From the cell containing the given text, extract its center point as [X, Y] coordinate. 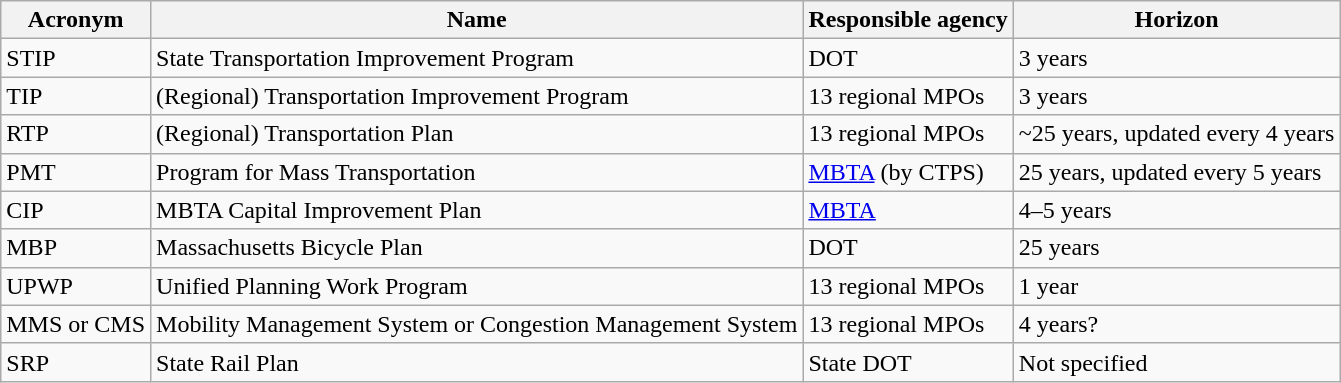
Acronym [76, 20]
25 years [1176, 248]
Responsible agency [908, 20]
State DOT [908, 362]
Unified Planning Work Program [477, 286]
UPWP [76, 286]
MBP [76, 248]
STIP [76, 58]
Name [477, 20]
RTP [76, 134]
4–5 years [1176, 210]
(Regional) Transportation Improvement Program [477, 96]
25 years, updated every 5 years [1176, 172]
Program for Mass Transportation [477, 172]
4 years? [1176, 324]
1 year [1176, 286]
(Regional) Transportation Plan [477, 134]
Horizon [1176, 20]
SRP [76, 362]
CIP [76, 210]
MBTA Capital Improvement Plan [477, 210]
MBTA [908, 210]
MMS or CMS [76, 324]
State Rail Plan [477, 362]
Mobility Management System or Congestion Management System [477, 324]
TIP [76, 96]
Massachusetts Bicycle Plan [477, 248]
~25 years, updated every 4 years [1176, 134]
Not specified [1176, 362]
MBTA (by CTPS) [908, 172]
PMT [76, 172]
State Transportation Improvement Program [477, 58]
